From the cell containing the given text, extract its center point as [X, Y] coordinate. 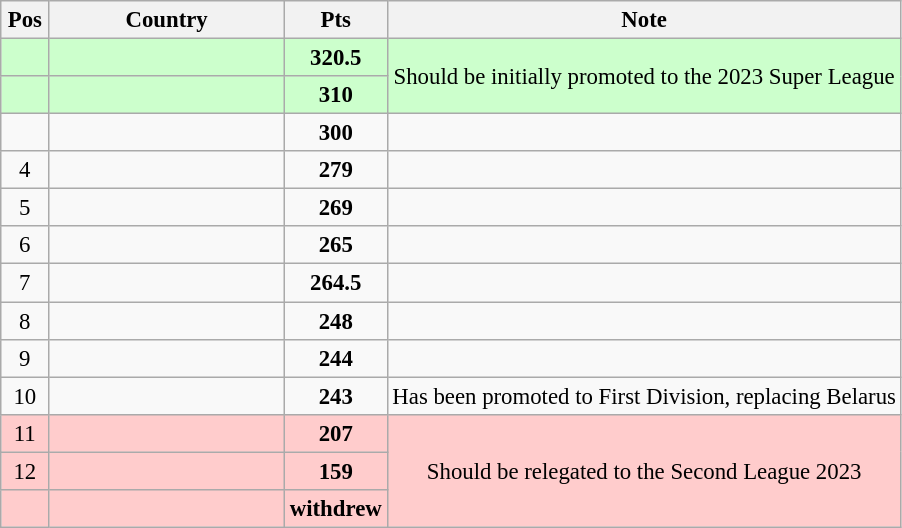
279 [336, 170]
Should be relegated to the Second League 2023 [644, 470]
248 [336, 321]
Pos [25, 20]
269 [336, 208]
Country [167, 20]
Should be initially promoted to the 2023 Super League [644, 76]
8 [25, 321]
264.5 [336, 283]
Pts [336, 20]
10 [25, 396]
207 [336, 433]
Has been promoted to First Division, replacing Belarus [644, 396]
310 [336, 95]
4 [25, 170]
12 [25, 471]
159 [336, 471]
243 [336, 396]
5 [25, 208]
withdrew [336, 509]
9 [25, 358]
6 [25, 245]
300 [336, 133]
Note [644, 20]
265 [336, 245]
11 [25, 433]
244 [336, 358]
320.5 [336, 58]
7 [25, 283]
